For the text-containing cell, return its midpoint in [X, Y] coordinate format. 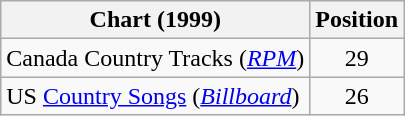
Chart (1999) [156, 20]
US Country Songs (Billboard) [156, 96]
Canada Country Tracks (RPM) [156, 58]
Position [357, 20]
29 [357, 58]
26 [357, 96]
